Detect which cell encompasses the target text, then output its [x, y] center coordinate. 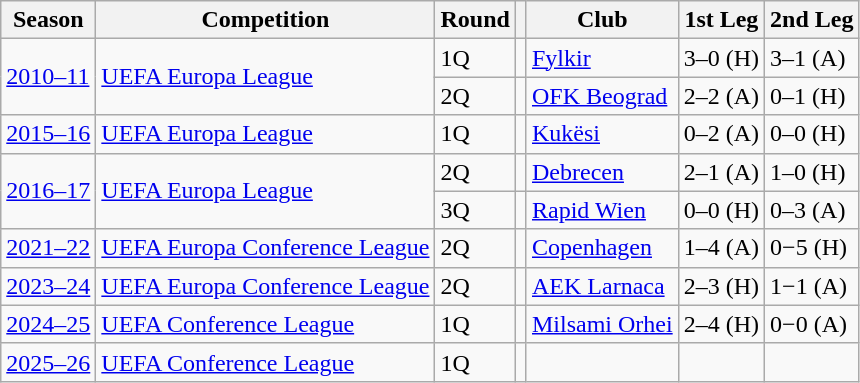
0–2 (A) [721, 134]
1st Leg [721, 20]
2023–24 [48, 286]
Fylkir [602, 58]
1−1 (A) [812, 286]
2–1 (A) [721, 172]
0–1 (H) [812, 96]
AEK Larnaca [602, 286]
Kukësi [602, 134]
Debrecen [602, 172]
1–4 (A) [721, 248]
1–0 (H) [812, 172]
2021–22 [48, 248]
Season [48, 20]
3Q [475, 210]
Club [602, 20]
2–2 (A) [721, 96]
2–3 (H) [721, 286]
2016–17 [48, 191]
2010–11 [48, 77]
Milsami Orhei [602, 324]
3–1 (A) [812, 58]
0−5 (H) [812, 248]
3–0 (H) [721, 58]
2025–26 [48, 362]
2–4 (H) [721, 324]
Rapid Wien [602, 210]
0–3 (A) [812, 210]
0−0 (A) [812, 324]
OFK Beograd [602, 96]
2015–16 [48, 134]
Copenhagen [602, 248]
Competition [266, 20]
2nd Leg [812, 20]
2024–25 [48, 324]
Round [475, 20]
